Capture the cell that displays the provided text and extract its [x, y] central coordinate. 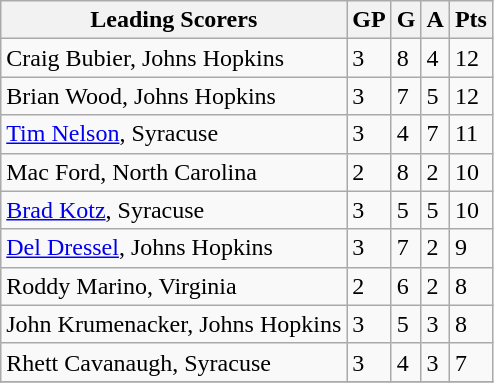
John Krumenacker, Johns Hopkins [174, 324]
Brad Kotz, Syracuse [174, 210]
9 [470, 248]
G [406, 20]
Rhett Cavanaugh, Syracuse [174, 362]
Craig Bubier, Johns Hopkins [174, 58]
Del Dressel, Johns Hopkins [174, 248]
GP [369, 20]
Brian Wood, Johns Hopkins [174, 96]
Tim Nelson, Syracuse [174, 134]
6 [406, 286]
Leading Scorers [174, 20]
A [435, 20]
11 [470, 134]
Mac Ford, North Carolina [174, 172]
Pts [470, 20]
Roddy Marino, Virginia [174, 286]
